Locate the cell with the specified text and output its [x, y] center coordinate. 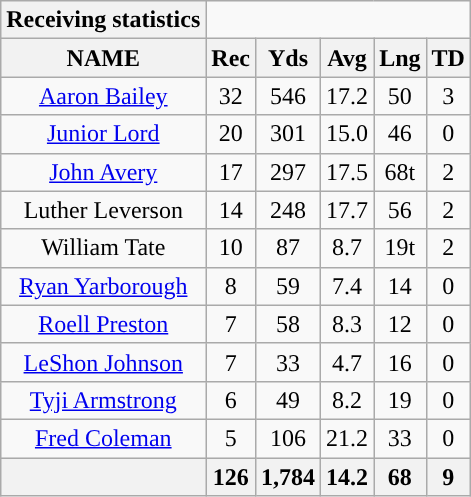
8.7 [348, 248]
Luther Leverson [104, 210]
10 [231, 248]
126 [231, 477]
3 [448, 96]
15.0 [348, 134]
Receiving statistics [104, 20]
49 [288, 400]
8.2 [348, 400]
Roell Preston [104, 324]
8.3 [348, 324]
John Avery [104, 172]
17.5 [348, 172]
297 [288, 172]
301 [288, 134]
21.2 [348, 438]
56 [400, 210]
32 [231, 96]
Fred Coleman [104, 438]
5 [231, 438]
9 [448, 477]
4.7 [348, 362]
19t [400, 248]
Junior Lord [104, 134]
16 [400, 362]
NAME [104, 58]
1,784 [288, 477]
248 [288, 210]
19 [400, 400]
20 [231, 134]
106 [288, 438]
Avg [348, 58]
TD [448, 58]
Ryan Yarborough [104, 286]
6 [231, 400]
Aaron Bailey [104, 96]
14.2 [348, 477]
58 [288, 324]
Yds [288, 58]
87 [288, 248]
8 [231, 286]
68 [400, 477]
17.2 [348, 96]
68t [400, 172]
Tyji Armstrong [104, 400]
LeShon Johnson [104, 362]
Rec [231, 58]
46 [400, 134]
Lng [400, 58]
12 [400, 324]
546 [288, 96]
William Tate [104, 248]
59 [288, 286]
17 [231, 172]
7.4 [348, 286]
17.7 [348, 210]
50 [400, 96]
